Return the (X, Y) coordinate for the center point of the cell that contains the specified text.  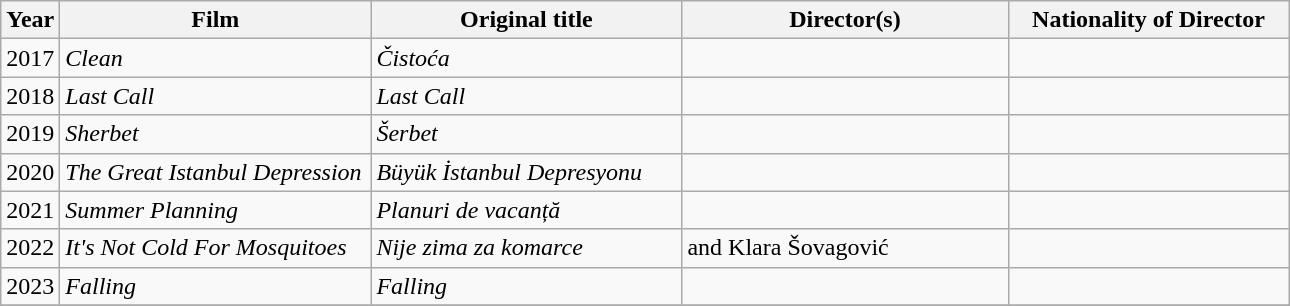
Nationality of Director (1148, 20)
Šerbet (526, 134)
Nije zima za komarce (526, 248)
Year (30, 20)
Director(s) (845, 20)
2017 (30, 58)
2023 (30, 286)
2020 (30, 172)
Original title (526, 20)
Film (216, 20)
Planuri de vacanță (526, 210)
Büyük İstanbul Depresyonu (526, 172)
2021 (30, 210)
Čistoća (526, 58)
The Great Istanbul Depression (216, 172)
It's Not Cold For Mosquitoes (216, 248)
Sherbet (216, 134)
2018 (30, 96)
and Klara Šovagović (845, 248)
Clean (216, 58)
Summer Planning (216, 210)
2019 (30, 134)
2022 (30, 248)
